Provide the [x, y] coordinate of the cell's center where the given text is located.  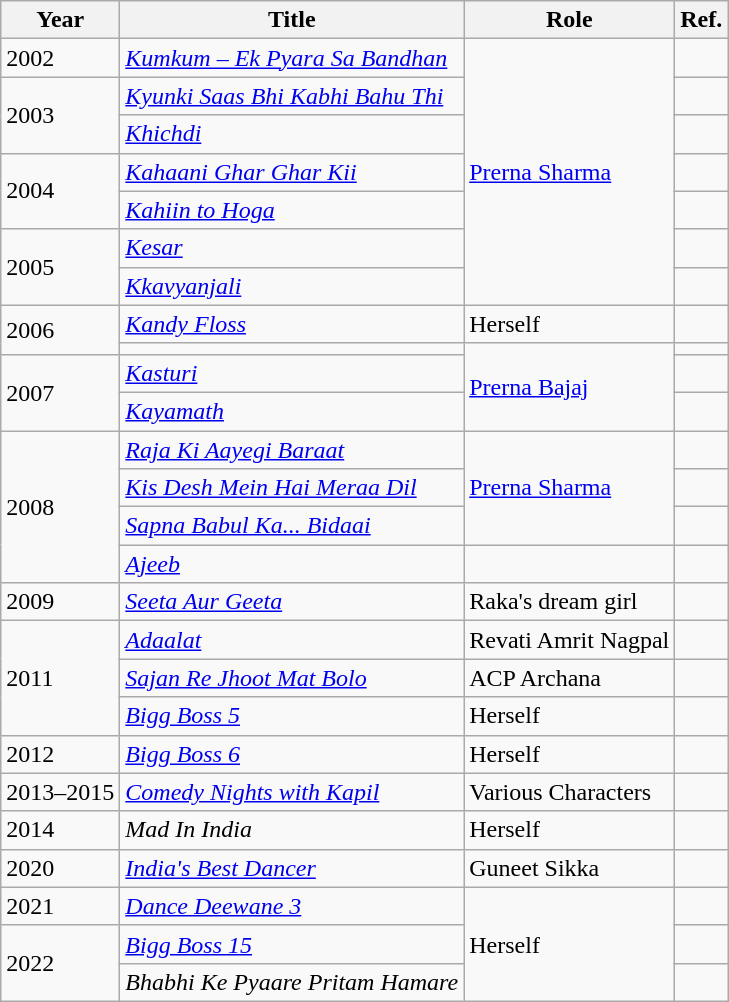
2012 [60, 754]
Kesar [292, 248]
Revati Amrit Nagpal [570, 640]
2014 [60, 830]
Various Characters [570, 792]
Ref. [702, 20]
Comedy Nights with Kapil [292, 792]
Role [570, 20]
Mad In India [292, 830]
Kyunki Saas Bhi Kabhi Bahu Thi [292, 96]
Bigg Boss 6 [292, 754]
Title [292, 20]
Khichdi [292, 134]
2002 [60, 58]
2020 [60, 868]
Prerna Bajaj [570, 386]
Sapna Babul Ka... Bidaai [292, 526]
Kkavyanjali [292, 286]
Kis Desh Mein Hai Meraa Dil [292, 488]
Dance Deewane 3 [292, 906]
Sajan Re Jhoot Mat Bolo [292, 678]
2009 [60, 602]
Guneet Sikka [570, 868]
Kandy Floss [292, 324]
2021 [60, 906]
Kayamath [292, 411]
2006 [60, 330]
Raja Ki Aayegi Baraat [292, 449]
ACP Archana [570, 678]
2007 [60, 392]
2022 [60, 963]
Bhabhi Ke Pyaare Pritam Hamare [292, 982]
2004 [60, 191]
2008 [60, 506]
Bigg Boss 15 [292, 944]
Raka's dream girl [570, 602]
Kahaani Ghar Ghar Kii [292, 172]
Adaalat [292, 640]
Kahiin to Hoga [292, 210]
Seeta Aur Geeta [292, 602]
Kasturi [292, 373]
Bigg Boss 5 [292, 716]
Kumkum – Ek Pyara Sa Bandhan [292, 58]
2011 [60, 678]
India's Best Dancer [292, 868]
Ajeeb [292, 564]
2005 [60, 267]
Year [60, 20]
2003 [60, 115]
2013–2015 [60, 792]
